For the text-containing cell, return its midpoint in (X, Y) coordinate format. 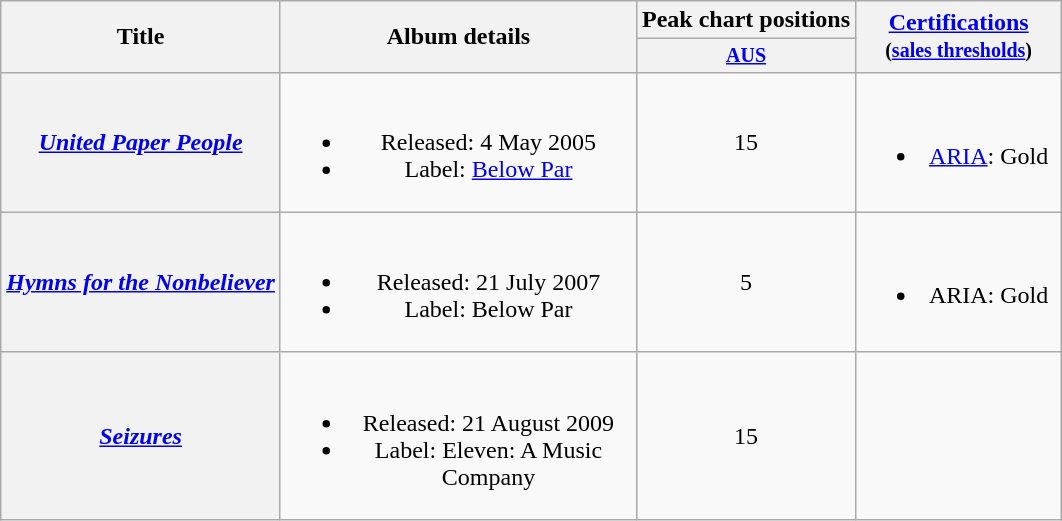
United Paper People (141, 142)
Released: 4 May 2005Label: Below Par (458, 142)
Peak chart positions (746, 20)
Album details (458, 37)
Released: 21 July 2007Label: Below Par (458, 282)
Hymns for the Nonbeliever (141, 282)
5 (746, 282)
Certifications(sales thresholds) (959, 37)
AUS (746, 56)
Released: 21 August 2009Label: Eleven: A Music Company (458, 436)
Seizures (141, 436)
Title (141, 37)
